Return the [X, Y] coordinate for the center point of the cell that contains the specified text.  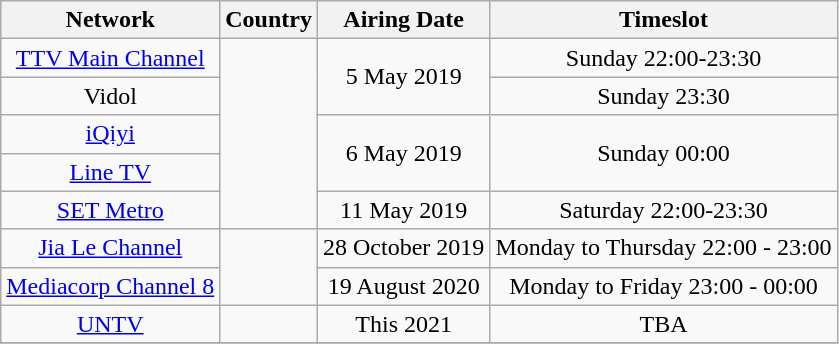
This 2021 [403, 324]
Monday to Thursday 22:00 - 23:00 [664, 248]
Vidol [110, 96]
UNTV [110, 324]
19 August 2020 [403, 286]
5 May 2019 [403, 77]
TBA [664, 324]
iQiyi [110, 134]
TTV Main Channel [110, 58]
Country [269, 20]
Line TV [110, 172]
Sunday 23:30 [664, 96]
Saturday 22:00-23:30 [664, 210]
Monday to Friday 23:00 - 00:00 [664, 286]
Network [110, 20]
Timeslot [664, 20]
11 May 2019 [403, 210]
Mediacorp Channel 8 [110, 286]
Airing Date [403, 20]
28 October 2019 [403, 248]
Jia Le Channel [110, 248]
Sunday 22:00-23:30 [664, 58]
SET Metro [110, 210]
6 May 2019 [403, 153]
Sunday 00:00 [664, 153]
